Find where the given text appears and provide that cell's center as (x, y) coordinate. 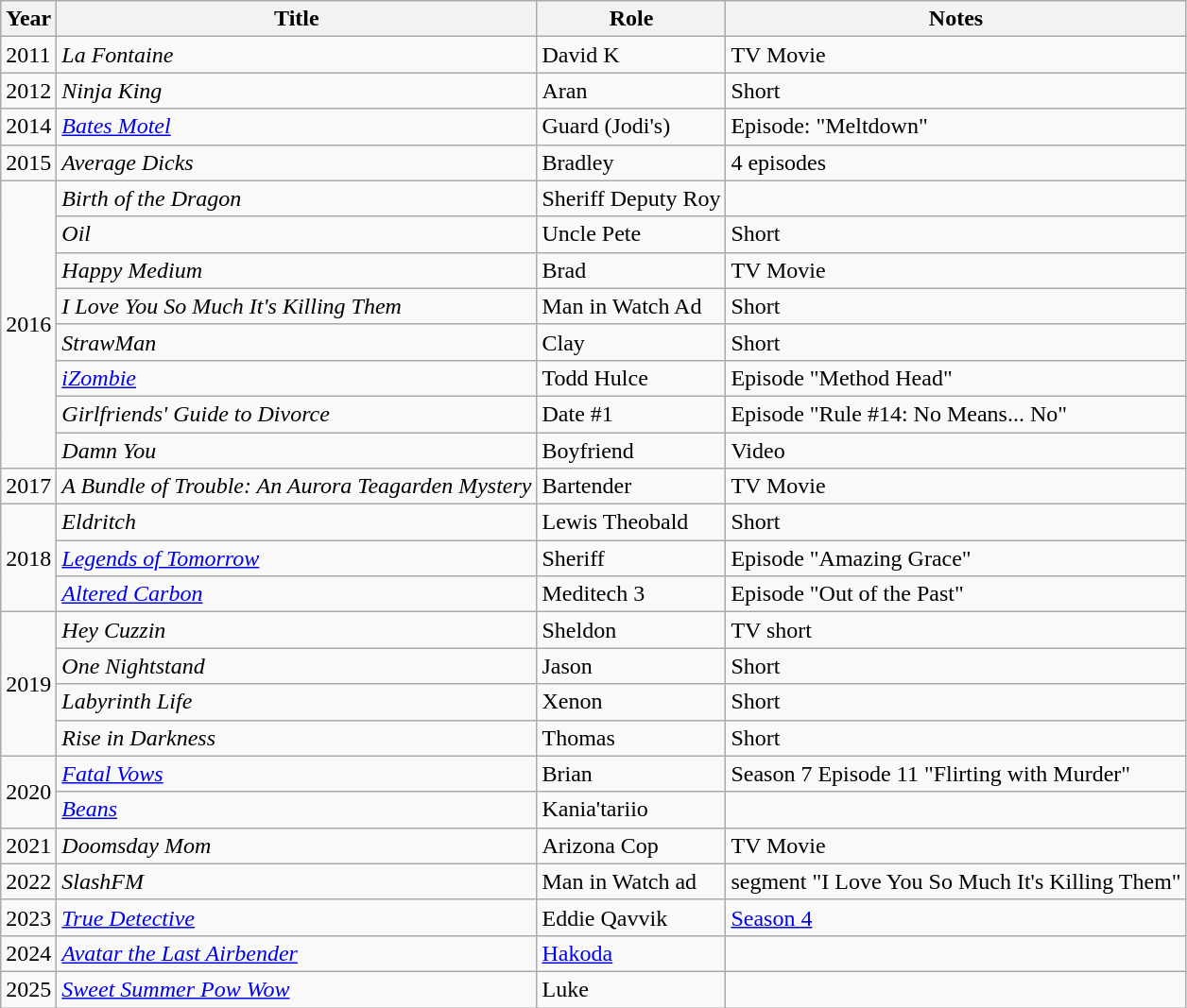
2019 (28, 684)
Season 4 (956, 917)
iZombie (297, 378)
2023 (28, 917)
Happy Medium (297, 270)
TV short (956, 630)
Brian (631, 774)
True Detective (297, 917)
Guard (Jodi's) (631, 127)
Eldritch (297, 522)
Role (631, 19)
4 episodes (956, 162)
Rise in Darkness (297, 738)
I Love You So Much It's Killing Them (297, 306)
Avatar the Last Airbender (297, 953)
2015 (28, 162)
2021 (28, 846)
Oil (297, 234)
Man in Watch ad (631, 881)
Hakoda (631, 953)
Episode "Amazing Grace" (956, 558)
2014 (28, 127)
Luke (631, 989)
Doomsday Mom (297, 846)
StrawMan (297, 342)
Bartender (631, 487)
SlashFM (297, 881)
Episode "Rule #14: No Means... No" (956, 414)
Ninja King (297, 91)
Hey Cuzzin (297, 630)
Sheriff Deputy Roy (631, 198)
Beans (297, 810)
2024 (28, 953)
Brad (631, 270)
Year (28, 19)
Notes (956, 19)
Lewis Theobald (631, 522)
2012 (28, 91)
Season 7 Episode 11 "Flirting with Murder" (956, 774)
Video (956, 451)
Bates Motel (297, 127)
Birth of the Dragon (297, 198)
Altered Carbon (297, 594)
2011 (28, 55)
Boyfriend (631, 451)
Thomas (631, 738)
Jason (631, 666)
Kania'tariio (631, 810)
Damn You (297, 451)
Episode: "Meltdown" (956, 127)
2018 (28, 558)
A Bundle of Trouble: An Aurora Teagarden Mystery (297, 487)
2016 (28, 324)
La Fontaine (297, 55)
Aran (631, 91)
Arizona Cop (631, 846)
Sweet Summer Pow Wow (297, 989)
Sheldon (631, 630)
Average Dicks (297, 162)
Date #1 (631, 414)
Sheriff (631, 558)
Xenon (631, 702)
Title (297, 19)
Episode "Out of the Past" (956, 594)
Uncle Pete (631, 234)
Legends of Tomorrow (297, 558)
Fatal Vows (297, 774)
Todd Hulce (631, 378)
Man in Watch Ad (631, 306)
David K (631, 55)
2025 (28, 989)
Bradley (631, 162)
2020 (28, 792)
Meditech 3 (631, 594)
segment "I Love You So Much It's Killing Them" (956, 881)
2017 (28, 487)
Eddie Qavvik (631, 917)
Girlfriends' Guide to Divorce (297, 414)
2022 (28, 881)
Episode "Method Head" (956, 378)
Labyrinth Life (297, 702)
Clay (631, 342)
One Nightstand (297, 666)
